Determine the (X, Y) coordinate at the center of the cell enclosing the given text.  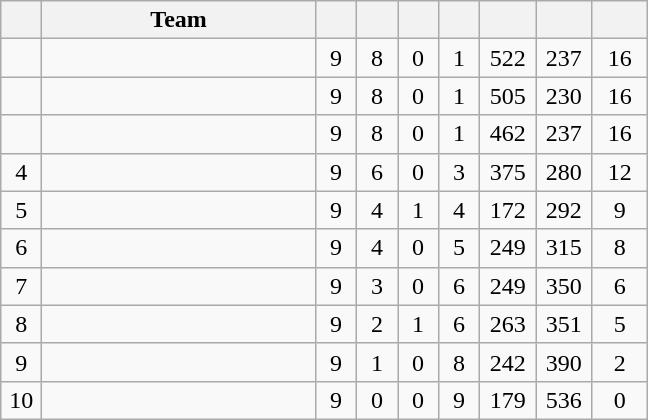
351 (564, 324)
390 (564, 362)
242 (508, 362)
7 (22, 286)
350 (564, 286)
292 (564, 210)
172 (508, 210)
375 (508, 172)
462 (508, 134)
315 (564, 248)
263 (508, 324)
Team (179, 20)
179 (508, 400)
280 (564, 172)
505 (508, 96)
522 (508, 58)
10 (22, 400)
536 (564, 400)
230 (564, 96)
12 (620, 172)
